Pinpoint the cell where the given text exists, returning its [x, y] midpoint coordinate. 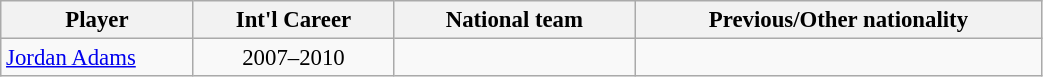
Player [97, 20]
National team [514, 20]
Int'l Career [294, 20]
2007–2010 [294, 58]
Jordan Adams [97, 58]
Previous/Other nationality [838, 20]
